Scan for the cell matching the given text and deliver its (X, Y) coordinate at center. 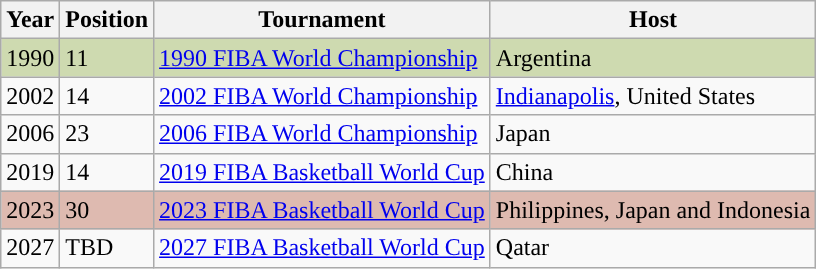
2019 (30, 172)
Qatar (653, 248)
11 (107, 58)
2006 (30, 134)
2002 (30, 96)
2027 (30, 248)
2019 FIBA Basketball World Cup (322, 172)
23 (107, 134)
1990 FIBA World Championship (322, 58)
1990 (30, 58)
China (653, 172)
TBD (107, 248)
Indianapolis, United States (653, 96)
Japan (653, 134)
2002 FIBA World Championship (322, 96)
Position (107, 20)
Argentina (653, 58)
2027 FIBA Basketball World Cup (322, 248)
30 (107, 210)
Host (653, 20)
Philippines, Japan and Indonesia (653, 210)
2023 FIBA Basketball World Cup (322, 210)
Year (30, 20)
2023 (30, 210)
Tournament (322, 20)
2006 FIBA World Championship (322, 134)
